Pinpoint the cell where the given text exists, returning its [X, Y] midpoint coordinate. 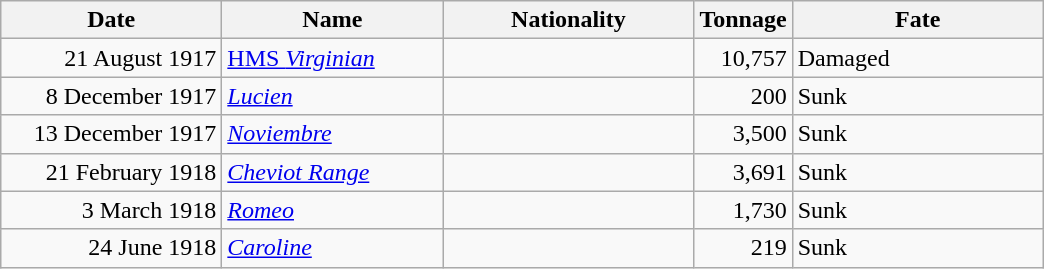
8 December 1917 [112, 96]
21 February 1918 [112, 172]
HMS Virginian [332, 58]
Fate [918, 20]
3,691 [743, 172]
Caroline [332, 248]
Damaged [918, 58]
Date [112, 20]
Cheviot Range [332, 172]
13 December 1917 [112, 134]
1,730 [743, 210]
10,757 [743, 58]
21 August 1917 [112, 58]
200 [743, 96]
219 [743, 248]
Name [332, 20]
Tonnage [743, 20]
Lucien [332, 96]
3,500 [743, 134]
24 June 1918 [112, 248]
Noviembre [332, 134]
Nationality [568, 20]
Romeo [332, 210]
3 March 1918 [112, 210]
